Return the (x, y) coordinate for the center point of the cell that contains the specified text.  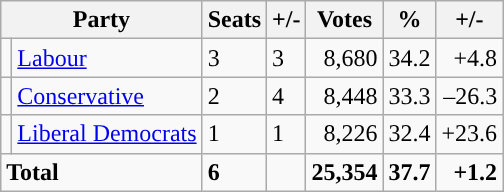
+4.8 (470, 58)
+23.6 (470, 134)
Seats (234, 20)
–26.3 (470, 96)
32.4 (410, 134)
2 (234, 96)
34.2 (410, 58)
+1.2 (470, 172)
Total (102, 172)
8,448 (344, 96)
% (410, 20)
33.3 (410, 96)
8,680 (344, 58)
Liberal Democrats (107, 134)
Labour (107, 58)
Votes (344, 20)
Party (102, 20)
25,354 (344, 172)
4 (286, 96)
8,226 (344, 134)
Conservative (107, 96)
6 (234, 172)
37.7 (410, 172)
